From the cell containing the given text, extract its center point as (X, Y) coordinate. 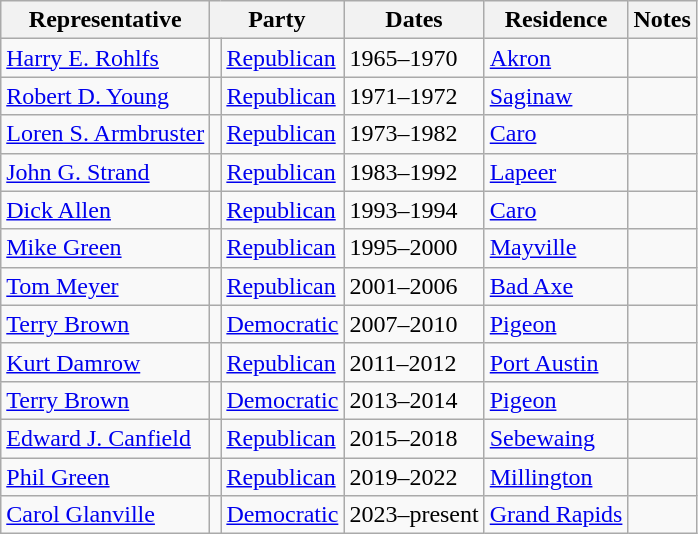
Robert D. Young (106, 96)
John G. Strand (106, 172)
Mayville (556, 248)
1993–1994 (414, 210)
Kurt Damrow (106, 362)
Bad Axe (556, 286)
1973–1982 (414, 134)
Carol Glanville (106, 515)
Akron (556, 58)
2015–2018 (414, 438)
Notes (662, 20)
1971–1972 (414, 96)
2001–2006 (414, 286)
Dates (414, 20)
Grand Rapids (556, 515)
Edward J. Canfield (106, 438)
Harry E. Rohlfs (106, 58)
Dick Allen (106, 210)
2019–2022 (414, 477)
1965–1970 (414, 58)
2023–present (414, 515)
1983–1992 (414, 172)
Residence (556, 20)
Lapeer (556, 172)
Party (277, 20)
Loren S. Armbruster (106, 134)
Saginaw (556, 96)
Representative (106, 20)
Sebewaing (556, 438)
Phil Green (106, 477)
1995–2000 (414, 248)
2007–2010 (414, 324)
Tom Meyer (106, 286)
2011–2012 (414, 362)
2013–2014 (414, 400)
Millington (556, 477)
Mike Green (106, 248)
Port Austin (556, 362)
